Find where the given text appears and provide that cell's center as [X, Y] coordinate. 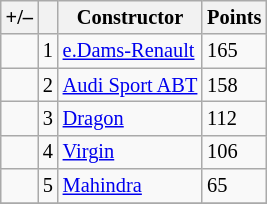
112 [234, 118]
158 [234, 85]
Dragon [130, 118]
65 [234, 186]
4 [48, 152]
+/– [20, 17]
Mahindra [130, 186]
3 [48, 118]
e.Dams-Renault [130, 51]
5 [48, 186]
2 [48, 85]
1 [48, 51]
Points [234, 17]
Constructor [130, 17]
Virgin [130, 152]
106 [234, 152]
165 [234, 51]
Audi Sport ABT [130, 85]
